Output the [x, y] coordinate of the center of the cell containing the given text.  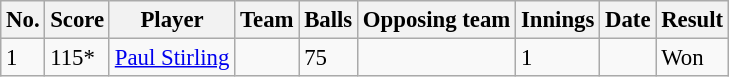
Score [78, 20]
Balls [328, 20]
115* [78, 58]
Date [628, 20]
Player [172, 20]
Innings [558, 20]
Won [692, 58]
Paul Stirling [172, 58]
Result [692, 20]
Opposing team [437, 20]
No. [23, 20]
Team [267, 20]
75 [328, 58]
